Search for the cell housing the specified text and yield its (x, y) center coordinate. 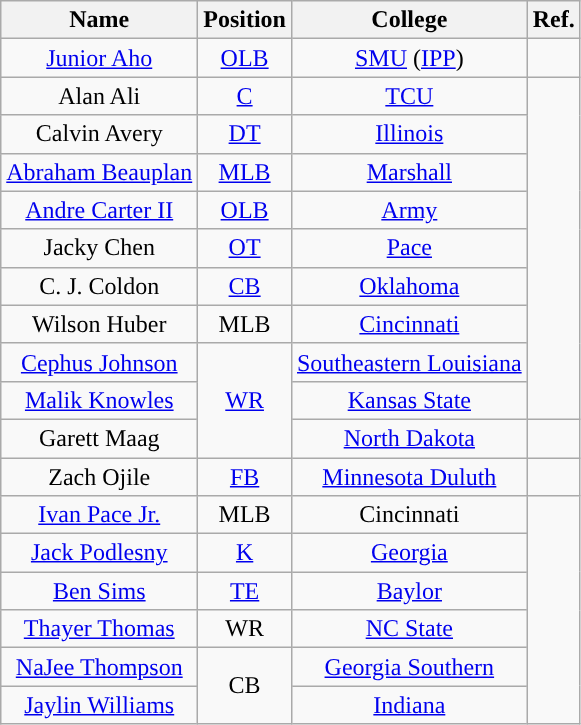
Georgia Southern (409, 667)
Kansas State (409, 400)
Pace (409, 248)
Minnesota Duluth (409, 477)
Ref. (554, 20)
Alan Ali (100, 96)
Wilson Huber (100, 324)
Andre Carter II (100, 210)
Name (100, 20)
Junior Aho (100, 58)
Ben Sims (100, 591)
NC State (409, 629)
Oklahoma (409, 286)
Jaylin Williams (100, 705)
Jacky Chen (100, 248)
Jack Podlesny (100, 553)
Garett Maag (100, 438)
C (245, 96)
Cephus Johnson (100, 362)
DT (245, 134)
Baylor (409, 591)
Thayer Thomas (100, 629)
TE (245, 591)
TCU (409, 96)
Indiana (409, 705)
FB (245, 477)
Illinois (409, 134)
Army (409, 210)
Marshall (409, 172)
K (245, 553)
NaJee Thompson (100, 667)
Calvin Avery (100, 134)
Abraham Beauplan (100, 172)
C. J. Coldon (100, 286)
OT (245, 248)
Malik Knowles (100, 400)
SMU (IPP) (409, 58)
Ivan Pace Jr. (100, 515)
North Dakota (409, 438)
Position (245, 20)
Southeastern Louisiana (409, 362)
Zach Ojile (100, 477)
Georgia (409, 553)
College (409, 20)
